Return the [x, y] coordinate for the center point of the cell that contains the specified text.  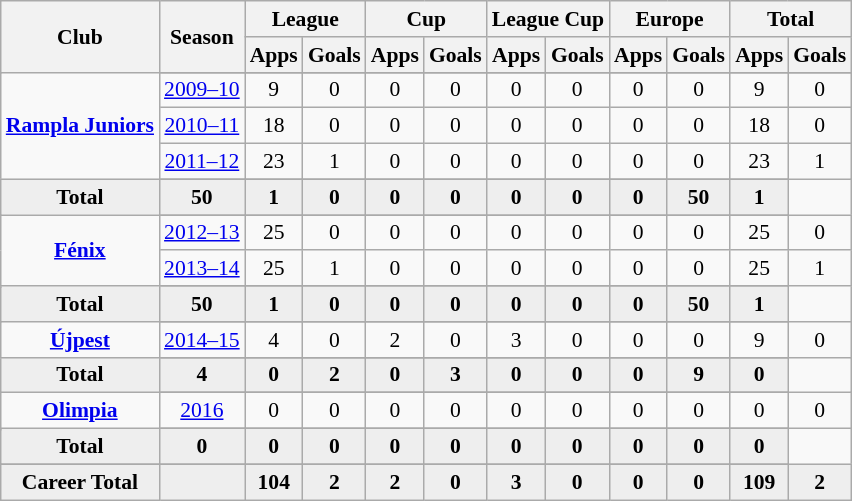
Club [80, 36]
2016 [202, 411]
2011–12 [202, 162]
2014–15 [202, 340]
Fénix [80, 250]
Season [202, 36]
Újpest [80, 340]
League Cup [548, 19]
2013–14 [202, 269]
Career Total [80, 482]
Olimpia [80, 411]
2012–13 [202, 233]
2009–10 [202, 90]
2010–11 [202, 126]
Cup [426, 19]
104 [274, 482]
League [306, 19]
109 [759, 482]
Rampla Juniors [80, 126]
Europe [670, 19]
